Capture the cell that displays the provided text and extract its [X, Y] central coordinate. 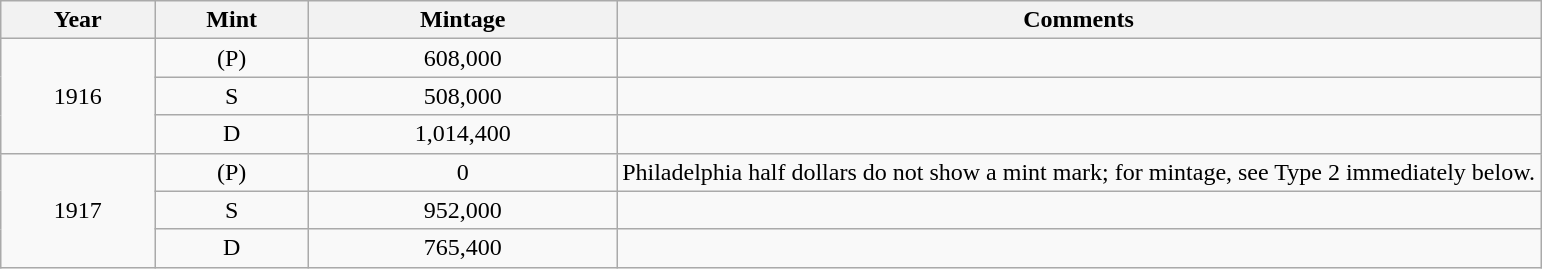
Mint [232, 20]
952,000 [463, 210]
Philadelphia half dollars do not show a mint mark; for mintage, see Type 2 immediately below. [1079, 172]
765,400 [463, 248]
1,014,400 [463, 134]
Year [78, 20]
1917 [78, 210]
0 [463, 172]
1916 [78, 96]
608,000 [463, 58]
Mintage [463, 20]
Comments [1079, 20]
508,000 [463, 96]
